Scan for the cell matching the given text and deliver its [x, y] coordinate at center. 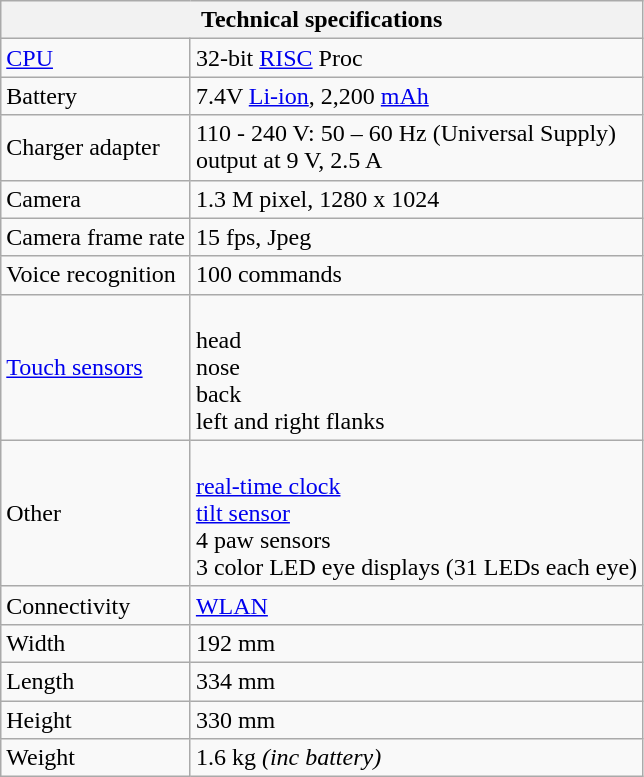
Touch sensors [96, 367]
WLAN [416, 605]
head nose back left and right flanks [416, 367]
Width [96, 643]
330 mm [416, 719]
Camera frame rate [96, 237]
Weight [96, 758]
Other [96, 513]
32-bit RISC Proc [416, 58]
Camera [96, 199]
Charger adapter [96, 148]
192 mm [416, 643]
7.4V Li-ion, 2,200 mAh [416, 96]
Battery [96, 96]
Voice recognition [96, 275]
CPU [96, 58]
15 fps, Jpeg [416, 237]
real-time clock tilt sensor 4 paw sensors 3 color LED eye displays (31 LEDs each eye) [416, 513]
Technical specifications [322, 20]
1.3 M pixel, 1280 x 1024 [416, 199]
110 - 240 V: 50 – 60 Hz (Universal Supply)output at 9 V, 2.5 A [416, 148]
334 mm [416, 681]
Connectivity [96, 605]
Length [96, 681]
100 commands [416, 275]
1.6 kg (inc battery) [416, 758]
Height [96, 719]
